For the text-containing cell, return its midpoint in [X, Y] coordinate format. 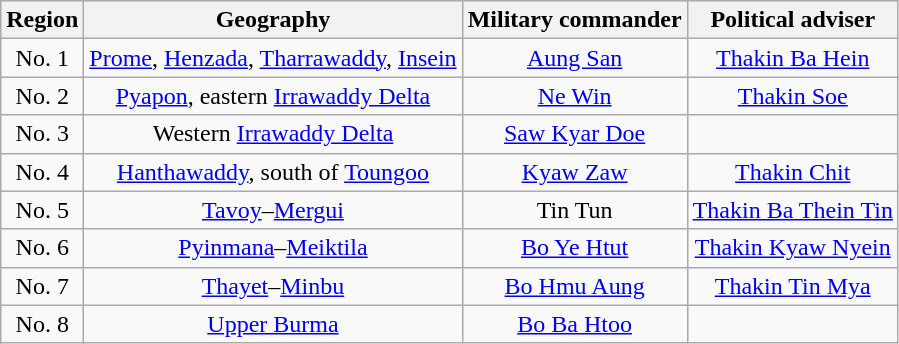
Thayet–Minbu [273, 286]
Bo Ye Htut [574, 248]
No. 4 [42, 172]
No. 2 [42, 96]
Bo Hmu Aung [574, 286]
Thakin Tin Mya [792, 286]
Pyapon, eastern Irrawaddy Delta [273, 96]
No. 3 [42, 134]
No. 6 [42, 248]
No. 1 [42, 58]
Thakin Kyaw Nyein [792, 248]
Tavoy–Mergui [273, 210]
Political adviser [792, 20]
No. 7 [42, 286]
Geography [273, 20]
Aung San [574, 58]
Prome, Henzada, Tharrawaddy, Insein [273, 58]
Kyaw Zaw [574, 172]
Saw Kyar Doe [574, 134]
Thakin Ba Thein Tin [792, 210]
Thakin Ba Hein [792, 58]
Pyinmana–Meiktila [273, 248]
Upper Burma [273, 324]
Region [42, 20]
Thakin Chit [792, 172]
Tin Tun [574, 210]
Thakin Soe [792, 96]
Western Irrawaddy Delta [273, 134]
Ne Win [574, 96]
No. 8 [42, 324]
Hanthawaddy, south of Toungoo [273, 172]
Bo Ba Htoo [574, 324]
No. 5 [42, 210]
Military commander [574, 20]
